Identify which cell holds the provided text, then report its [x, y] central coordinate. 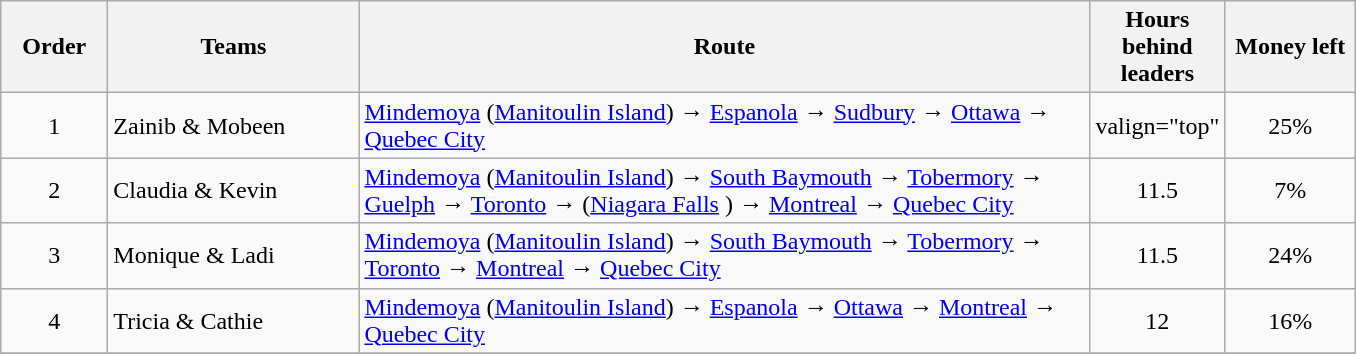
Mindemoya (Manitoulin Island) → South Baymouth → Tobermory → Toronto → Montreal → Quebec City [724, 256]
Order [54, 47]
12 [1158, 320]
Mindemoya (Manitoulin Island) → South Baymouth → Tobermory → Guelph → Toronto → (Niagara Falls ) → Montreal → Quebec City [724, 190]
Mindemoya (Manitoulin Island) → Espanola → Sudbury → Ottawa → Quebec City [724, 126]
7% [1290, 190]
25% [1290, 126]
24% [1290, 256]
Monique & Ladi [234, 256]
Hours behind leaders [1158, 47]
3 [54, 256]
16% [1290, 320]
Mindemoya (Manitoulin Island) → Espanola → Ottawa → Montreal → Quebec City [724, 320]
Zainib & Mobeen [234, 126]
Route [724, 47]
4 [54, 320]
Teams [234, 47]
2 [54, 190]
1 [54, 126]
Money left [1290, 47]
Tricia & Cathie [234, 320]
valign="top" [1158, 126]
Claudia & Kevin [234, 190]
